Extract the [x, y] coordinate from the center of the cell holding the provided text.  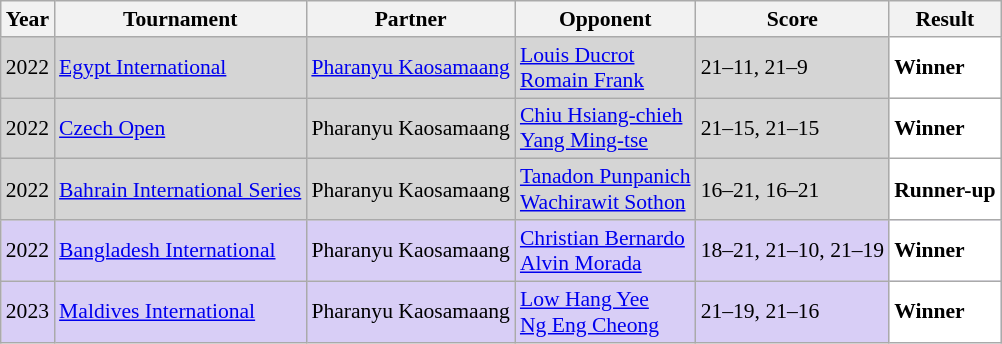
Christian Bernardo Alvin Morada [606, 250]
Tanadon Punpanich Wachirawit Sothon [606, 190]
Tournament [180, 19]
Runner-up [944, 190]
Low Hang Yee Ng Eng Cheong [606, 312]
2023 [28, 312]
18–21, 21–10, 21–19 [793, 250]
21–15, 21–15 [793, 128]
Score [793, 19]
Bangladesh International [180, 250]
16–21, 16–21 [793, 190]
Result [944, 19]
Czech Open [180, 128]
Partner [410, 19]
Bahrain International Series [180, 190]
Opponent [606, 19]
Chiu Hsiang-chieh Yang Ming-tse [606, 128]
Louis Ducrot Romain Frank [606, 68]
Egypt International [180, 68]
21–11, 21–9 [793, 68]
21–19, 21–16 [793, 312]
Maldives International [180, 312]
Year [28, 19]
